Find where the given text appears and provide that cell's center as (x, y) coordinate. 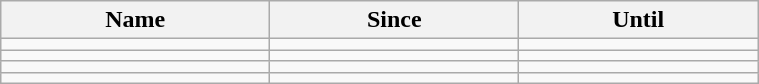
Until (638, 20)
Name (136, 20)
Since (394, 20)
